Return the (X, Y) coordinate for the center point of the cell that contains the specified text.  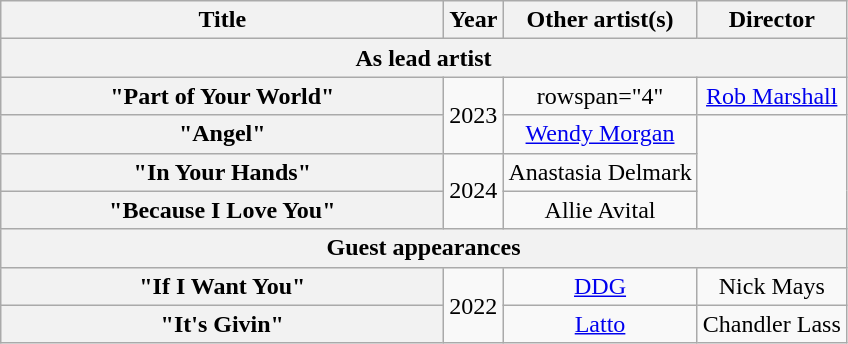
2024 (474, 191)
rowspan="4" (600, 96)
Wendy Morgan (600, 134)
2023 (474, 115)
Director (772, 20)
DDG (600, 286)
"Angel" (222, 134)
As lead artist (424, 58)
Allie Avital (600, 210)
Other artist(s) (600, 20)
"If I Want You" (222, 286)
"In Your Hands" (222, 172)
"Part of Your World" (222, 96)
Guest appearances (424, 248)
Chandler Lass (772, 324)
Nick Mays (772, 286)
Rob Marshall (772, 96)
"Because I Love You" (222, 210)
Latto (600, 324)
"It's Givin" (222, 324)
Year (474, 20)
Anastasia Delmark (600, 172)
2022 (474, 305)
Title (222, 20)
